For the text-containing cell, return its midpoint in [x, y] coordinate format. 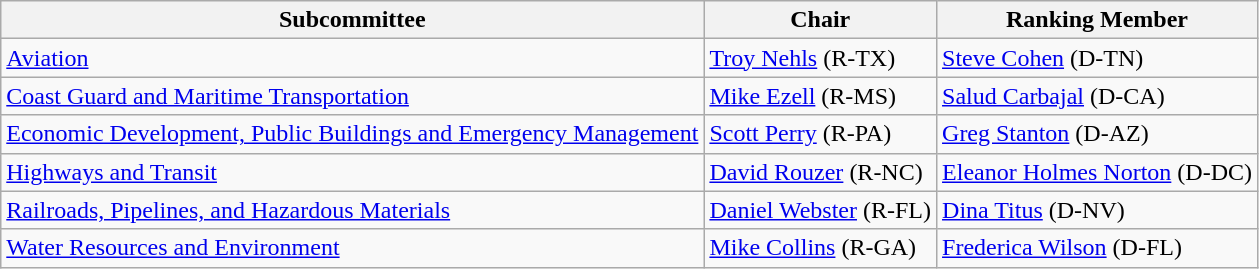
Salud Carbajal (D-CA) [1098, 96]
Railroads, Pipelines, and Hazardous Materials [352, 210]
Coast Guard and Maritime Transportation [352, 96]
Eleanor Holmes Norton (D-DC) [1098, 172]
Frederica Wilson (D-FL) [1098, 248]
Highways and Transit [352, 172]
David Rouzer (R-NC) [820, 172]
Aviation [352, 58]
Dina Titus (D-NV) [1098, 210]
Greg Stanton (D-AZ) [1098, 134]
Steve Cohen (D-TN) [1098, 58]
Ranking Member [1098, 20]
Scott Perry (R-PA) [820, 134]
Subcommittee [352, 20]
Mike Ezell (R-MS) [820, 96]
Mike Collins (R-GA) [820, 248]
Water Resources and Environment [352, 248]
Economic Development, Public Buildings and Emergency Management [352, 134]
Troy Nehls (R-TX) [820, 58]
Daniel Webster (R-FL) [820, 210]
Chair [820, 20]
